Scan for the cell matching the given text and deliver its (X, Y) coordinate at center. 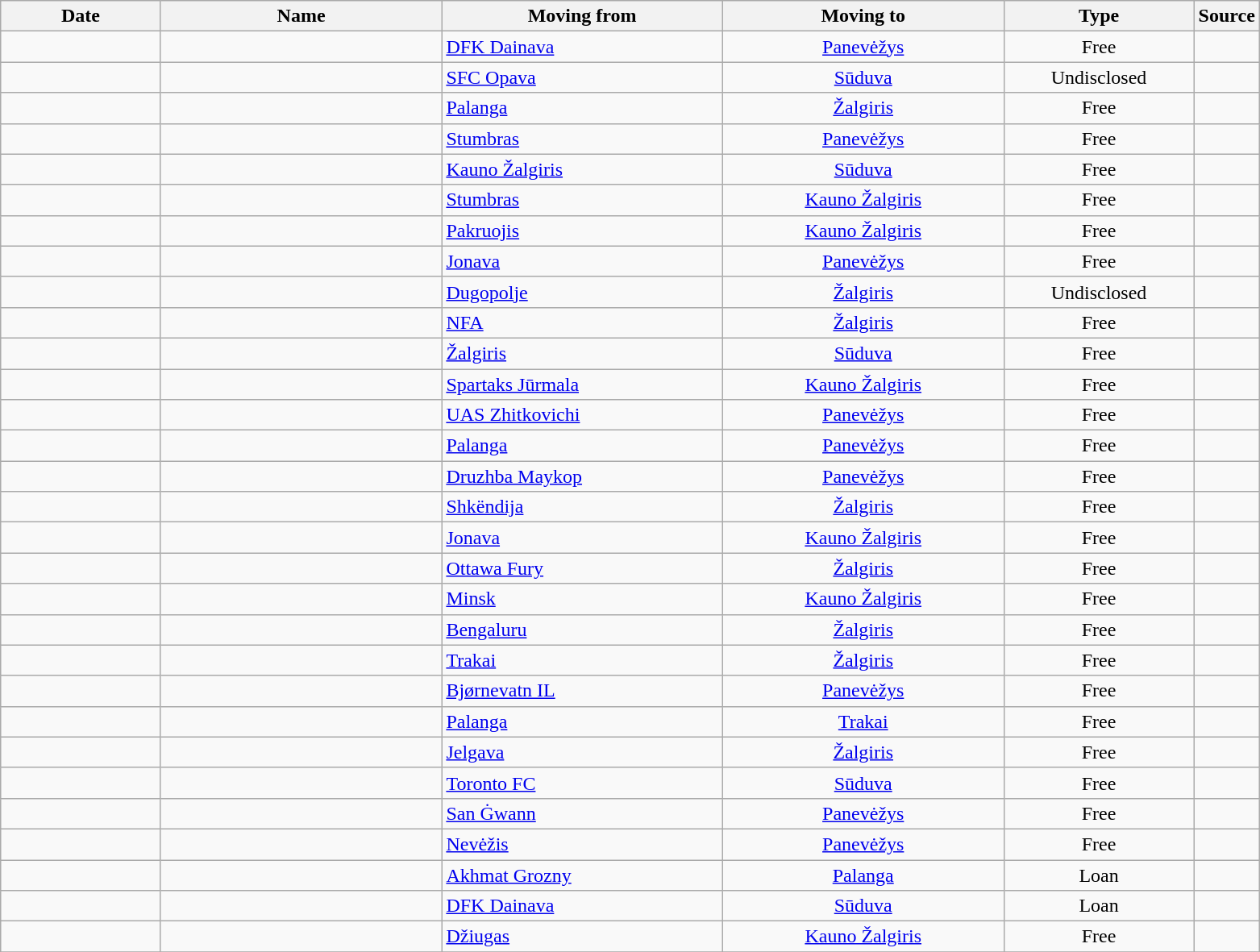
Džiugas (582, 937)
Bengaluru (582, 630)
Pakruojis (582, 231)
Druzhba Maykop (582, 476)
Nevėžis (582, 844)
Ottawa Fury (582, 568)
Toronto FC (582, 783)
Akhmat Grozny (582, 875)
Dugopolje (582, 292)
Name (301, 16)
Date (81, 16)
Jelgava (582, 752)
Source (1227, 16)
Spartaks Jūrmala (582, 385)
Moving to (863, 16)
Shkëndija (582, 507)
UAS Zhitkovichi (582, 415)
SFC Opava (582, 77)
San Ġwann (582, 813)
Type (1099, 16)
Moving from (582, 16)
NFA (582, 322)
Bjørnevatn IL (582, 691)
Minsk (582, 599)
